Identify which cell holds the provided text, then report its (X, Y) central coordinate. 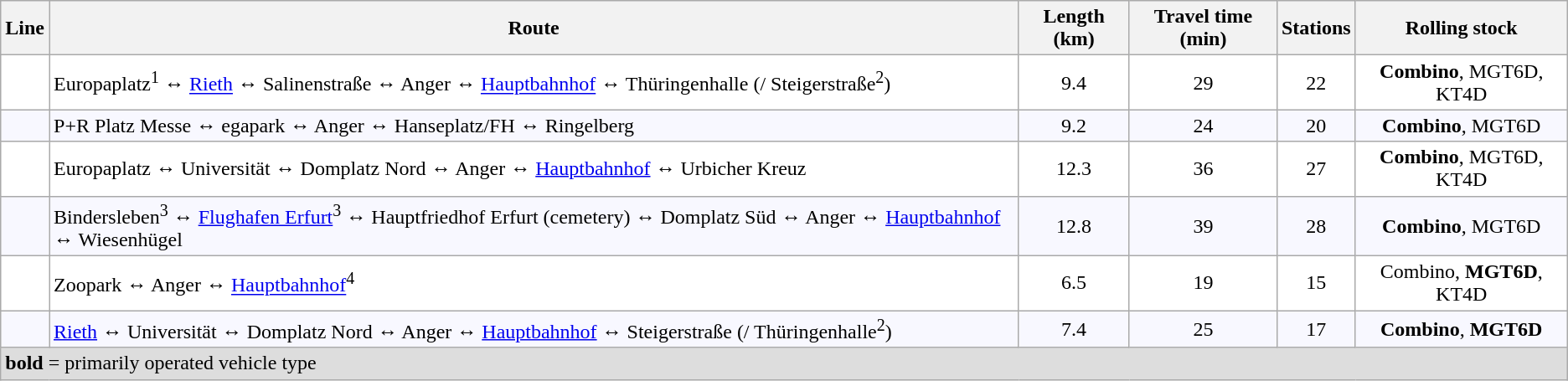
20 (1316, 126)
Stations (1316, 28)
9.2 (1074, 126)
7.4 (1074, 330)
24 (1203, 126)
25 (1203, 330)
Route (533, 28)
Bindersleben3 ↔ Flughafen Erfurt3 ↔ Hauptfriedhof Erfurt (cemetery) ↔ Domplatz Süd ↔ Anger ↔ Hauptbahnhof ↔ Wiesenhügel (533, 226)
Travel time (min) (1203, 28)
29 (1203, 82)
15 (1316, 283)
9.4 (1074, 82)
Line (25, 28)
6.5 (1074, 283)
Length (km) (1074, 28)
19 (1203, 283)
Rolling stock (1461, 28)
bold = primarily operated vehicle type (784, 363)
39 (1203, 226)
22 (1316, 82)
36 (1203, 169)
P+R Platz Messe ↔ egapark ↔ Anger ↔ Hanseplatz/FH ↔ Ringelberg (533, 126)
12.8 (1074, 226)
27 (1316, 169)
17 (1316, 330)
28 (1316, 226)
Europaplatz ↔ Universität ↔ Domplatz Nord ↔ Anger ↔ Hauptbahnhof ↔ Urbicher Kreuz (533, 169)
Europaplatz1 ↔ Rieth ↔ Salinenstraße ↔ Anger ↔ Hauptbahnhof ↔ Thüringenhalle (/ Steigerstraße2) (533, 82)
Zoopark ↔ Anger ↔ Hauptbahnhof4 (533, 283)
12.3 (1074, 169)
Rieth ↔ Universität ↔ Domplatz Nord ↔ Anger ↔ Hauptbahnhof ↔ Steigerstraße (/ Thüringenhalle2) (533, 330)
